Capture the cell that displays the provided text and extract its (x, y) central coordinate. 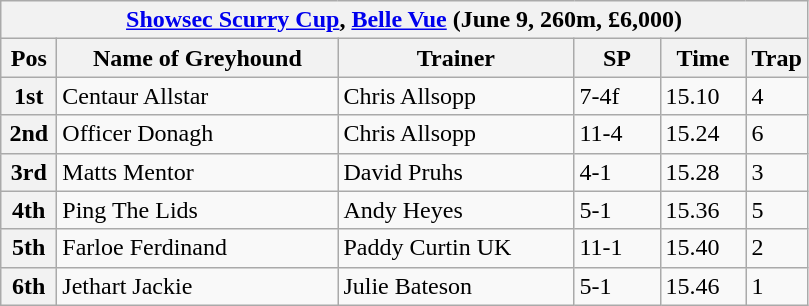
Farloe Ferdinand (198, 248)
Andy Heyes (456, 210)
15.46 (703, 286)
1st (29, 96)
4th (29, 210)
Trainer (456, 58)
6th (29, 286)
Jethart Jackie (198, 286)
Matts Mentor (198, 172)
3rd (29, 172)
David Pruhs (456, 172)
3 (776, 172)
Pos (29, 58)
5th (29, 248)
6 (776, 134)
15.24 (703, 134)
Paddy Curtin UK (456, 248)
15.28 (703, 172)
11-4 (617, 134)
2nd (29, 134)
15.36 (703, 210)
1 (776, 286)
2 (776, 248)
4 (776, 96)
Julie Bateson (456, 286)
7-4f (617, 96)
11-1 (617, 248)
Showsec Scurry Cup, Belle Vue (June 9, 260m, £6,000) (404, 20)
Officer Donagh (198, 134)
Name of Greyhound (198, 58)
15.40 (703, 248)
15.10 (703, 96)
4-1 (617, 172)
Ping The Lids (198, 210)
Time (703, 58)
Trap (776, 58)
Centaur Allstar (198, 96)
5 (776, 210)
SP (617, 58)
